Detect which cell encompasses the target text, then output its [x, y] center coordinate. 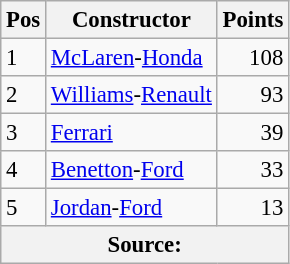
McLaren-Honda [132, 58]
Williams-Renault [132, 95]
Ferrari [132, 133]
2 [24, 95]
Jordan-Ford [132, 208]
Benetton-Ford [132, 170]
1 [24, 58]
93 [252, 95]
3 [24, 133]
108 [252, 58]
Source: [145, 245]
33 [252, 170]
5 [24, 208]
39 [252, 133]
13 [252, 208]
Points [252, 20]
Pos [24, 20]
Constructor [132, 20]
4 [24, 170]
